Output the (X, Y) coordinate of the center of the cell containing the given text.  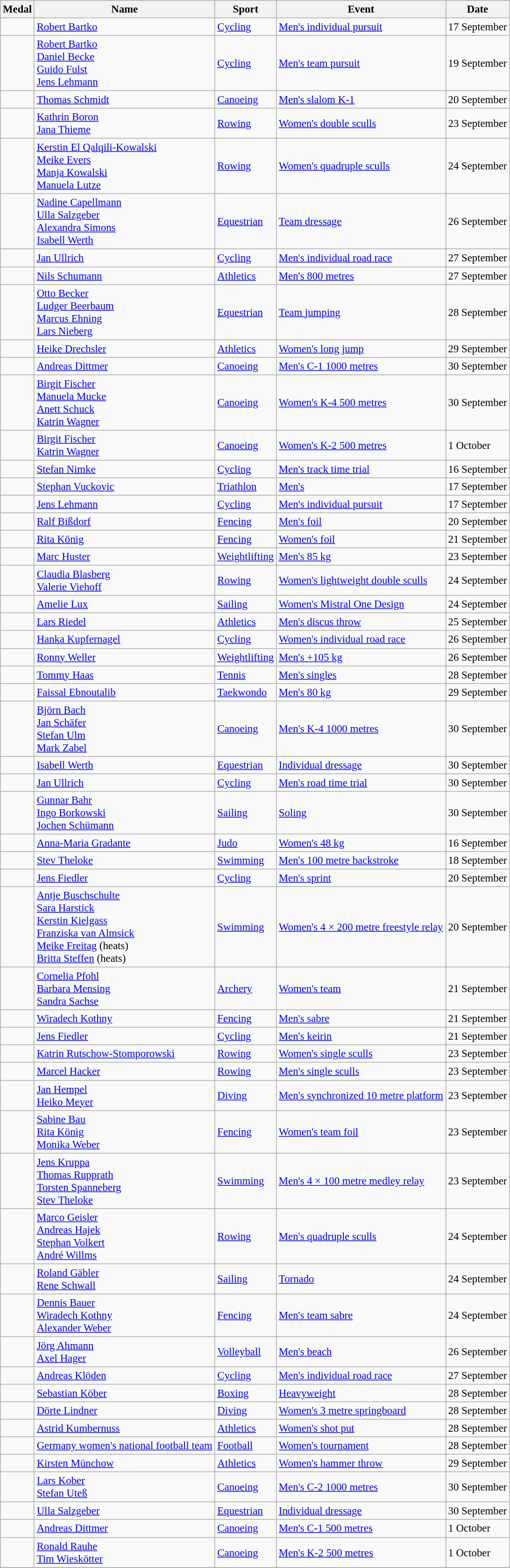
Women's individual road race (361, 640)
Roland Gäbler Rene Schwall (124, 1279)
Stefan Nimke (124, 469)
Astrid Kumbernuss (124, 1428)
Women's tournament (361, 1446)
Rita König (124, 539)
Robert Bartko (124, 27)
Men's 100 metre backstroke (361, 861)
Men's 4 × 100 metre medley relay (361, 1181)
Women's K-4 500 metres (361, 402)
Women's quadruple sculls (361, 166)
Women's Mistral One Design (361, 604)
Triathlon (246, 487)
25 September (477, 622)
Nils Schumann (124, 276)
Cornelia Pfohl Barbara Mensing Sandra Sachse (124, 989)
Men's 85 kg (361, 557)
Judo (246, 843)
Men's road time trial (361, 783)
Team dressage (361, 222)
Women's shot put (361, 1428)
Men's discus throw (361, 622)
Kirsten Münchow (124, 1463)
Dennis Bauer Wiradech Kothny Alexander Weber (124, 1316)
Women's 4 × 200 metre freestyle relay (361, 927)
Women's double sculls (361, 123)
Men's +105 kg (361, 657)
19 September (477, 63)
Katrin Rutschow-Stomporowski (124, 1054)
18 September (477, 861)
Football (246, 1446)
Amelie Lux (124, 604)
Stev Theloke (124, 861)
Women's hammer throw (361, 1463)
Women's foil (361, 539)
Ulla Salzgeber (124, 1511)
Jens Kruppa Thomas Rupprath Torsten Spanneberg Stev Theloke (124, 1181)
Lars Kober Stefan Uteß (124, 1487)
Archery (246, 989)
Men's (361, 487)
Men's keirin (361, 1036)
Men's K-4 1000 metres (361, 729)
Tommy Haas (124, 675)
Men's K-2 500 metres (361, 1552)
Boxing (246, 1393)
Heike Drechsler (124, 349)
Faissal Ebnoutalib (124, 692)
Dörte Lindner (124, 1411)
Ronny Weller (124, 657)
Tornado (361, 1279)
Team jumping (361, 312)
Women's team foil (361, 1132)
Sabine Bau Rita König Monika Weber (124, 1132)
Men's 800 metres (361, 276)
Birgit Fischer Manuela Mucke Anett Schuck Katrin Wagner (124, 402)
Men's C-2 1000 metres (361, 1487)
Thomas Schmidt (124, 100)
Men's team pursuit (361, 63)
Women's long jump (361, 349)
Tennis (246, 675)
Jörg Ahmann Axel Hager (124, 1351)
Kerstin El Qalqili-Kowalski Meike Evers Manja Kowalski Manuela Lutze (124, 166)
Birgit Fischer Katrin Wagner (124, 445)
Heavyweight (361, 1393)
Kathrin Boron Jana Thieme (124, 123)
Björn Bach Jan Schäfer Stefan Ulm Mark Zabel (124, 729)
Men's sprint (361, 878)
Women's K-2 500 metres (361, 445)
Nadine Capellmann Ulla Salzgeber Alexandra Simons Isabell Werth (124, 222)
Jan Hempel Heiko Meyer (124, 1096)
Marco Geisler Andreas Hajek Stephan Volkert André Willms (124, 1236)
Sebastian Köber (124, 1393)
Antje Buschschulte Sara Harstick Kerstin Kielgass Franziska van Almsick Meike Freitag (heats) Britta Steffen (heats) (124, 927)
Marc Huster (124, 557)
Marcel Hacker (124, 1071)
Soling (361, 813)
Men's foil (361, 522)
Gunnar Bahr Ingo Borkowski Jochen Schümann (124, 813)
Ralf Bißdorf (124, 522)
Volleyball (246, 1351)
Women's team (361, 989)
Germany women's national football team (124, 1446)
Date (477, 9)
Men's C-1 1000 metres (361, 366)
Jens Lehmann (124, 504)
Sport (246, 9)
Women's lightweight double sculls (361, 581)
Taekwondo (246, 692)
Medal (18, 9)
Men's 80 kg (361, 692)
Men's track time trial (361, 469)
Event (361, 9)
Claudia Blasberg Valerie Viehoff (124, 581)
Men's beach (361, 1351)
Ronald Rauhe Tim Wieskötter (124, 1552)
Otto Becker Ludger Beerbaum Marcus Ehning Lars Nieberg (124, 312)
Name (124, 9)
Men's quadruple sculls (361, 1236)
Men's slalom K-1 (361, 100)
Andreas Klöden (124, 1376)
Men's singles (361, 675)
Men's single sculls (361, 1071)
Women's 48 kg (361, 843)
Women's single sculls (361, 1054)
Robert Bartko Daniel Becke Guido Fulst Jens Lehmann (124, 63)
Men's C-1 500 metres (361, 1529)
Lars Riedel (124, 622)
Isabell Werth (124, 765)
Hanka Kupfernagel (124, 640)
Men's team sabre (361, 1316)
Wiradech Kothny (124, 1019)
Men's synchronized 10 metre platform (361, 1096)
Men's sabre (361, 1019)
Anna-Maria Gradante (124, 843)
Women's 3 metre springboard (361, 1411)
Stephan Vuckovic (124, 487)
